Identify which cell holds the provided text, then report its (x, y) central coordinate. 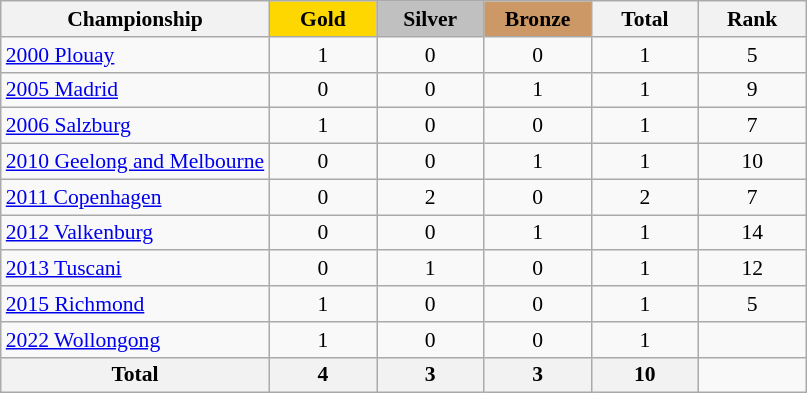
9 (752, 90)
2010 Geelong and Melbourne (135, 162)
2022 Wollongong (135, 340)
2011 Copenhagen (135, 197)
Bronze (538, 19)
2015 Richmond (135, 304)
Silver (430, 19)
2005 Madrid (135, 90)
12 (752, 269)
Rank (752, 19)
Gold (322, 19)
14 (752, 233)
2000 Plouay (135, 55)
Championship (135, 19)
2006 Salzburg (135, 126)
2013 Tuscani (135, 269)
2012 Valkenburg (135, 233)
4 (322, 375)
